Locate the cell with the specified text and output its [x, y] center coordinate. 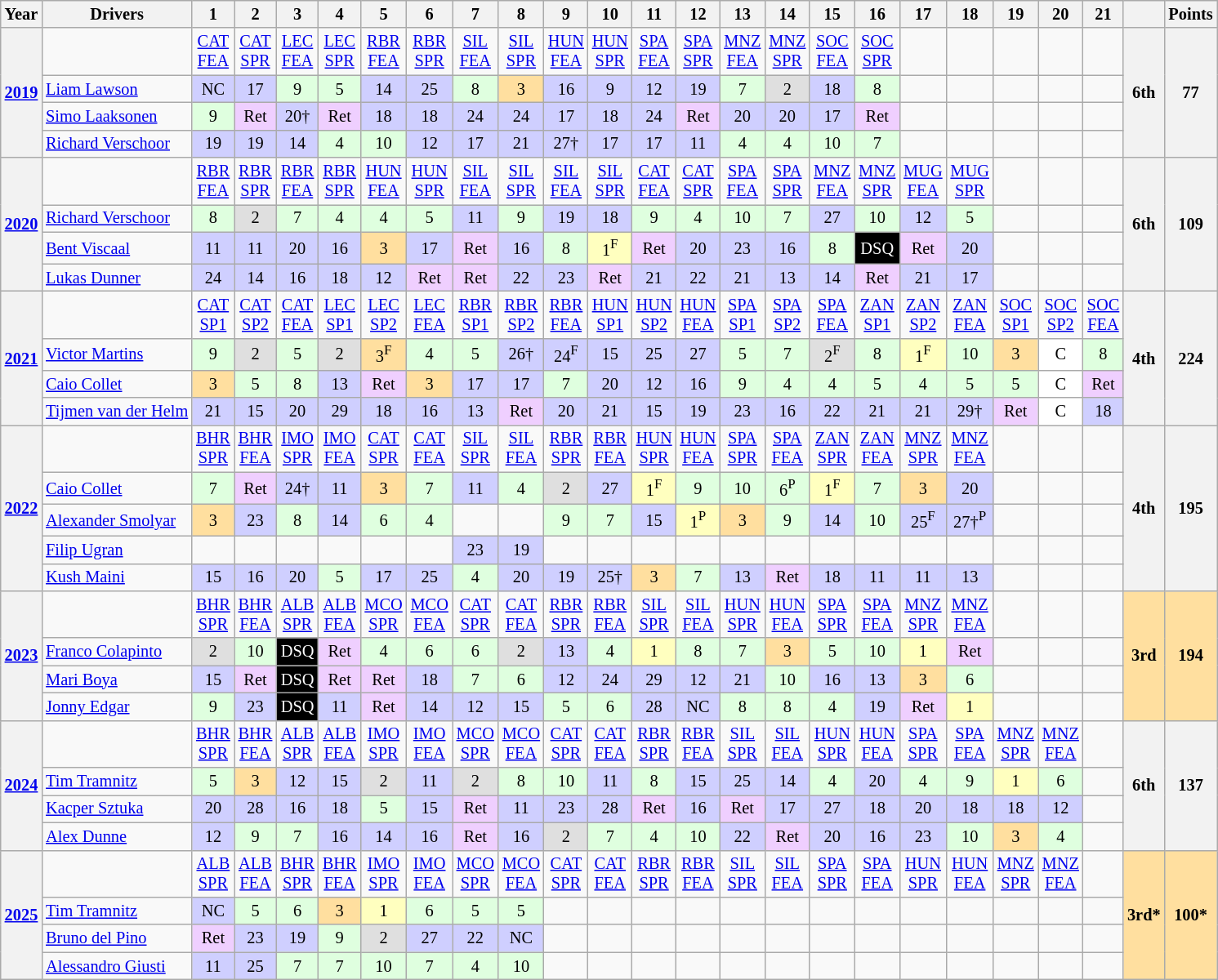
Drivers [117, 14]
194 [1191, 655]
MUGSPR [970, 181]
2019 [21, 93]
2020 [21, 225]
2024 [21, 786]
24† [297, 488]
3F [383, 354]
Year [21, 14]
6P [787, 488]
100* [1191, 915]
27† [566, 144]
MUGFEA [923, 181]
25† [610, 577]
2021 [21, 359]
Alessandro Giusti [117, 966]
SOCSPR [877, 51]
Jonny Edgar [117, 706]
Alex Dunne [117, 836]
77 [1191, 93]
ZANSPR [832, 448]
Victor Martins [117, 354]
25F [923, 519]
HUNSP2 [654, 315]
SOCSP1 [1016, 315]
ZANSP2 [923, 315]
Kacper Sztuka [117, 808]
2023 [21, 655]
137 [1191, 786]
ZANSP1 [877, 315]
27†P [970, 519]
Kush Maini [117, 577]
LECSPR [340, 51]
1P [698, 519]
195 [1191, 508]
29† [970, 412]
Simo Laaksonen [117, 116]
CATSP2 [256, 315]
224 [1191, 359]
SOCSP2 [1060, 315]
CATSP1 [213, 315]
HUNSP1 [610, 315]
LECSP2 [383, 315]
Lukas Dunner [117, 278]
Tijmen van der Helm [117, 412]
2F [832, 354]
24F [566, 354]
26† [521, 354]
LECSP1 [340, 315]
20† [297, 116]
Mari Boya [117, 679]
SPASP2 [787, 315]
SPASP1 [742, 315]
RBRSP2 [521, 315]
Bent Viscaal [117, 248]
2025 [21, 915]
RBRSP1 [475, 315]
3rd* [1144, 915]
Liam Lawson [117, 89]
Franco Colapinto [117, 652]
109 [1191, 225]
Bruno del Pino [117, 938]
2022 [21, 508]
3rd [1144, 655]
Points [1191, 14]
Filip Ugran [117, 550]
Alexander Smolyar [117, 519]
